Return the (x, y) coordinate for the center point of the cell that contains the specified text.  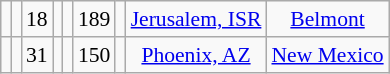
Jerusalem, ISR (196, 19)
Belmont (327, 19)
189 (94, 19)
18 (37, 19)
New Mexico (327, 55)
Phoenix, AZ (196, 55)
150 (94, 55)
31 (37, 55)
